Pinpoint the cell where the given text exists, returning its (X, Y) midpoint coordinate. 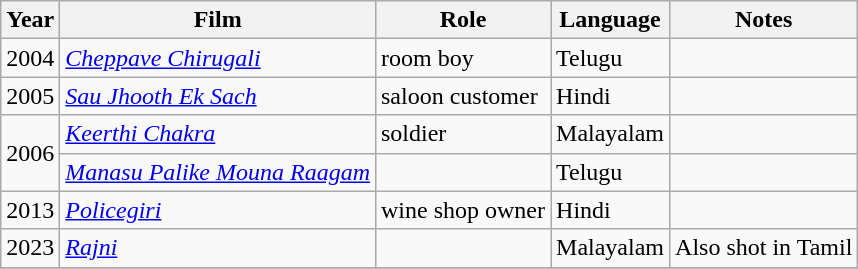
Year (30, 20)
wine shop owner (462, 210)
Sau Jhooth Ek Sach (218, 96)
saloon customer (462, 96)
Keerthi Chakra (218, 134)
Manasu Palike Mouna Raagam (218, 172)
soldier (462, 134)
Also shot in Tamil (764, 248)
2013 (30, 210)
Rajni (218, 248)
2004 (30, 58)
Film (218, 20)
2023 (30, 248)
Role (462, 20)
2005 (30, 96)
room boy (462, 58)
Notes (764, 20)
Cheppave Chirugali (218, 58)
2006 (30, 153)
Policegiri (218, 210)
Language (610, 20)
